Identify which cell holds the provided text, then report its (X, Y) central coordinate. 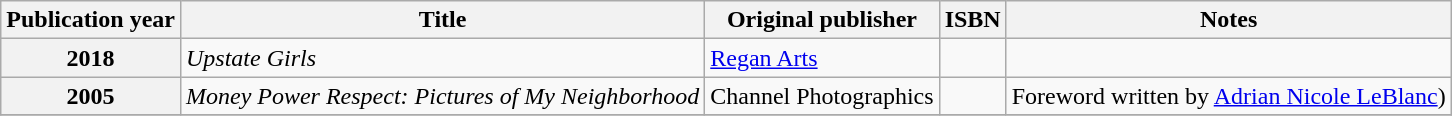
2005 (91, 96)
Foreword written by Adrian Nicole LeBlanc) (1228, 96)
Upstate Girls (442, 58)
2018 (91, 58)
Notes (1228, 20)
Regan Arts (822, 58)
Title (442, 20)
ISBN (972, 20)
Channel Photographics (822, 96)
Money Power Respect: Pictures of My Neighborhood (442, 96)
Publication year (91, 20)
Original publisher (822, 20)
